Search for the cell housing the specified text and yield its (X, Y) center coordinate. 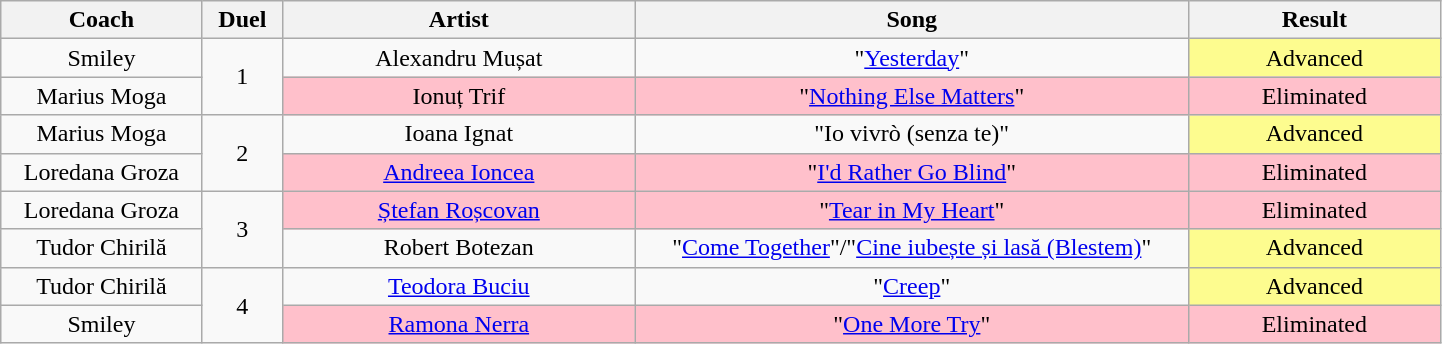
"One More Try" (912, 324)
Artist (459, 20)
"I'd Rather Go Blind" (912, 172)
Alexandru Mușat (459, 58)
Teodora Buciu (459, 286)
Ramona Nerra (459, 324)
"Creep" (912, 286)
Andreea Ioncea (459, 172)
3 (242, 229)
"Come Together"/"Cine iubește și lasă (Blestem)" (912, 248)
2 (242, 153)
Ștefan Roșcovan (459, 210)
Result (1315, 20)
4 (242, 305)
Ioana Ignat (459, 134)
Robert Botezan (459, 248)
"Io vivrò (senza te)" (912, 134)
1 (242, 77)
Duel (242, 20)
"Tear in My Heart" (912, 210)
Song (912, 20)
"Yesterday" (912, 58)
"Nothing Else Matters" (912, 96)
Ionuț Trif (459, 96)
Coach (102, 20)
